Capture the cell that displays the provided text and extract its (x, y) central coordinate. 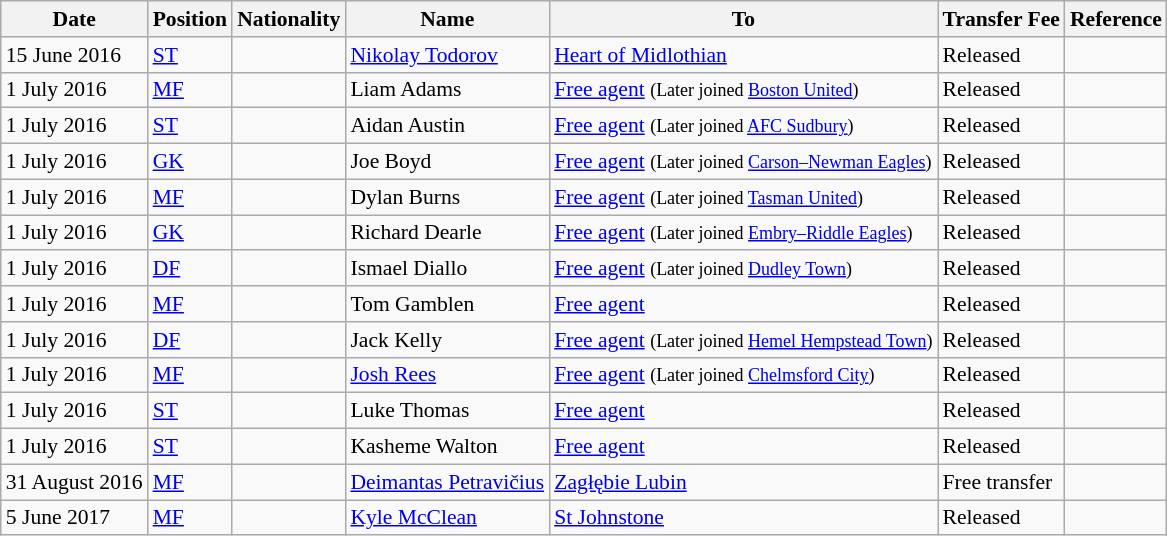
St Johnstone (743, 518)
Aidan Austin (447, 126)
Kyle McClean (447, 518)
Free agent (Later joined Boston United) (743, 90)
Tom Gamblen (447, 304)
Richard Dearle (447, 233)
Joe Boyd (447, 162)
Free agent (Later joined Carson–Newman Eagles) (743, 162)
Free agent (Later joined Hemel Hempstead Town) (743, 340)
Deimantas Petravičius (447, 482)
Luke Thomas (447, 411)
Free agent (Later joined Embry–Riddle Eagles) (743, 233)
Position (190, 19)
Free agent (Later joined Dudley Town) (743, 269)
Name (447, 19)
Jack Kelly (447, 340)
15 June 2016 (74, 55)
Dylan Burns (447, 197)
Date (74, 19)
5 June 2017 (74, 518)
Heart of Midlothian (743, 55)
Liam Adams (447, 90)
Free agent (Later joined Tasman United) (743, 197)
Zagłębie Lubin (743, 482)
Free agent (Later joined Chelmsford City) (743, 375)
To (743, 19)
Kasheme Walton (447, 447)
Reference (1116, 19)
Free agent (Later joined AFC Sudbury) (743, 126)
Nikolay Todorov (447, 55)
Transfer Fee (1002, 19)
Ismael Diallo (447, 269)
31 August 2016 (74, 482)
Free transfer (1002, 482)
Josh Rees (447, 375)
Nationality (288, 19)
